Detect which cell encompasses the target text, then output its (X, Y) center coordinate. 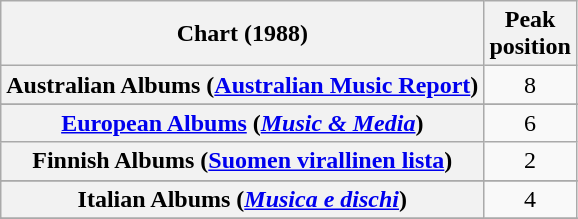
Australian Albums (Australian Music Report) (242, 85)
Italian Albums (Musica e dischi) (242, 199)
Chart (1988) (242, 34)
6 (530, 123)
Peakposition (530, 34)
8 (530, 85)
Finnish Albums (Suomen virallinen lista) (242, 161)
4 (530, 199)
European Albums (Music & Media) (242, 123)
2 (530, 161)
